From the cell containing the given text, extract its center point as [X, Y] coordinate. 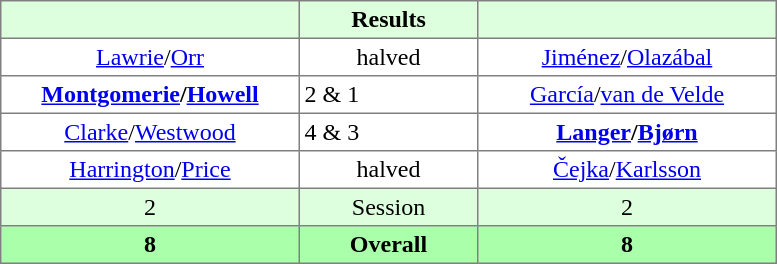
Montgomerie/Howell [150, 95]
Clarke/Westwood [150, 132]
Langer/Bjørn [627, 132]
4 & 3 [388, 132]
Lawrie/Orr [150, 57]
Jiménez/Olazábal [627, 57]
2 & 1 [388, 95]
Results [388, 20]
Čejka/Karlsson [627, 170]
Overall [388, 245]
Harrington/Price [150, 170]
García/van de Velde [627, 95]
Session [388, 207]
